Pinpoint the cell where the given text exists, returning its [x, y] midpoint coordinate. 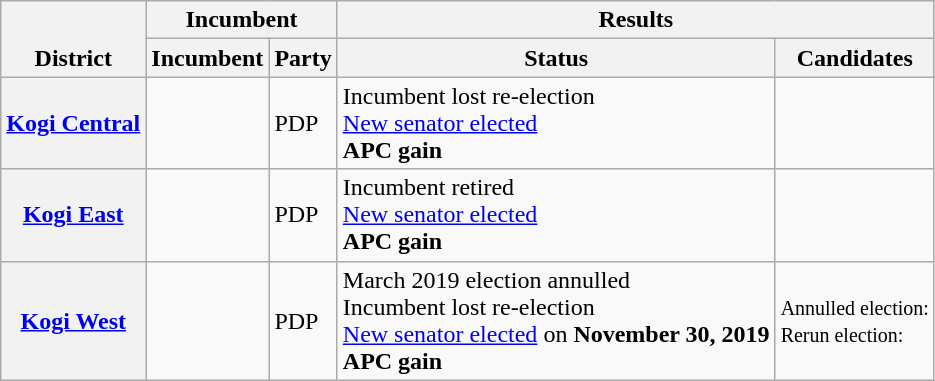
Incumbent lost re-electionNew senator electedAPC gain [556, 123]
March 2019 election annulledIncumbent lost re-electionNew senator elected on November 30, 2019APC gain [556, 320]
Kogi East [74, 215]
Annulled election: Rerun election: [854, 320]
Party [303, 58]
Status [556, 58]
Candidates [854, 58]
Incumbent retiredNew senator electedAPC gain [556, 215]
District [74, 39]
Results [636, 20]
Kogi Central [74, 123]
Kogi West [74, 320]
